From the cell containing the given text, extract its center point as (x, y) coordinate. 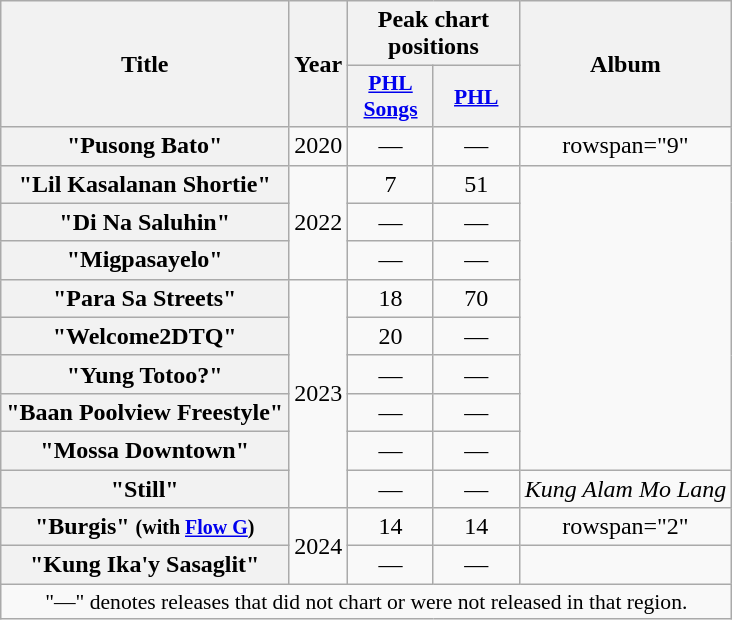
Peak chart positions (434, 34)
PHL (476, 96)
"Kung Ika'y Sasaglit" (145, 565)
"Para Sa Streets" (145, 298)
2020 (318, 146)
7 (391, 184)
"Yung Totoo?" (145, 374)
2024 (318, 546)
"Burgis" (with Flow G) (145, 527)
"—" denotes releases that did not chart or were not released in that region. (366, 602)
rowspan="2" (626, 527)
"Baan Poolview Freestyle" (145, 412)
20 (391, 336)
Title (145, 64)
Kung Alam Mo Lang (626, 489)
Year (318, 64)
51 (476, 184)
PHL Songs (391, 96)
"Pusong Bato" (145, 146)
"Di Na Saluhin" (145, 222)
"Welcome2DTQ" (145, 336)
"Migpasayelo" (145, 260)
2023 (318, 393)
70 (476, 298)
rowspan="9" (626, 146)
Album (626, 64)
2022 (318, 222)
"Mossa Downtown" (145, 450)
18 (391, 298)
"Still" (145, 489)
"Lil Kasalanan Shortie" (145, 184)
